Return (x, y) of the center of cell containing provided text 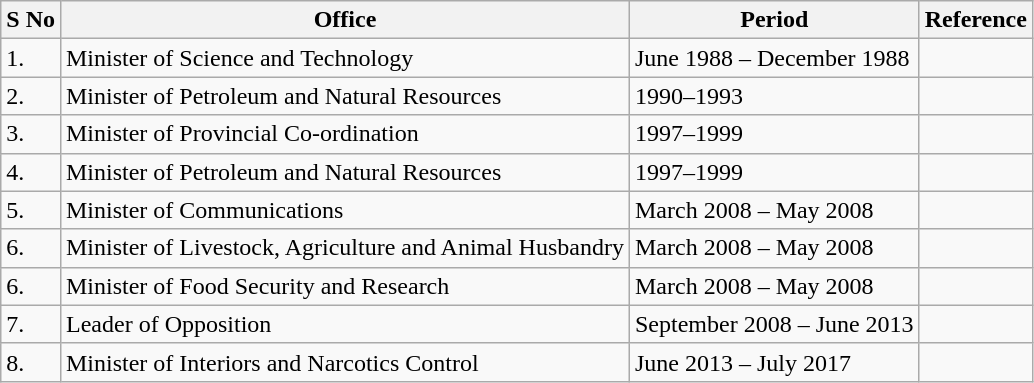
Minister of Communications (344, 210)
8. (31, 362)
Minister of Livestock, Agriculture and Animal Husbandry (344, 248)
Leader of Opposition (344, 324)
June 2013 – July 2017 (774, 362)
June 1988 – December 1988 (774, 58)
7. (31, 324)
Reference (976, 20)
Minister of Provincial Co-ordination (344, 134)
Minister of Interiors and Narcotics Control (344, 362)
2. (31, 96)
Minister of Science and Technology (344, 58)
1990–1993 (774, 96)
3. (31, 134)
Period (774, 20)
1. (31, 58)
Office (344, 20)
September 2008 – June 2013 (774, 324)
4. (31, 172)
5. (31, 210)
Minister of Food Security and Research (344, 286)
S No (31, 20)
